Return (X, Y) of the center of cell containing provided text 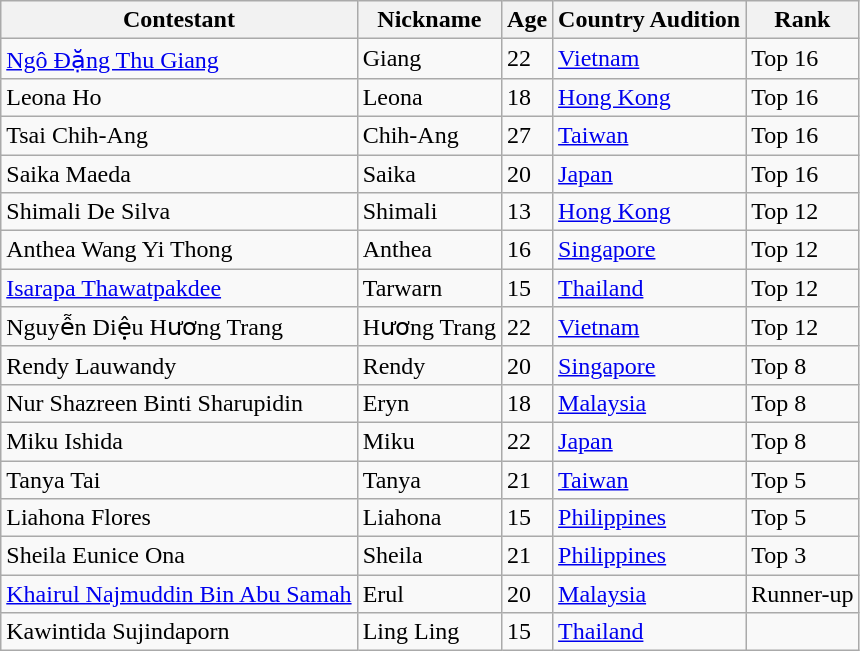
Erul (429, 594)
Rank (802, 20)
Runner-up (802, 594)
Hương Trang (429, 327)
Shimali (429, 212)
16 (528, 250)
Age (528, 20)
Miku (429, 441)
Sheila (429, 556)
Shimali De Silva (179, 212)
Ling Ling (429, 632)
Miku Ishida (179, 441)
Saika (429, 173)
Tarwarn (429, 288)
Sheila Eunice Ona (179, 556)
Nguyễn Diệu Hương Trang (179, 327)
Contestant (179, 20)
Tsai Chih-Ang (179, 135)
Top 3 (802, 556)
Tanya (429, 479)
27 (528, 135)
Giang (429, 59)
13 (528, 212)
Nickname (429, 20)
Eryn (429, 403)
Isarapa Thawatpakdee (179, 288)
Kawintida Sujindaporn (179, 632)
Country Audition (650, 20)
Nur Shazreen Binti Sharupidin (179, 403)
Tanya Tai (179, 479)
Leona Ho (179, 97)
Saika Maeda (179, 173)
Ngô Đặng Thu Giang (179, 59)
Chih-Ang (429, 135)
Khairul Najmuddin Bin Abu Samah (179, 594)
Leona (429, 97)
Liahona Flores (179, 518)
Rendy Lauwandy (179, 365)
Rendy (429, 365)
Liahona (429, 518)
Anthea Wang Yi Thong (179, 250)
Anthea (429, 250)
